Output the [x, y] coordinate of the center of the cell containing the given text.  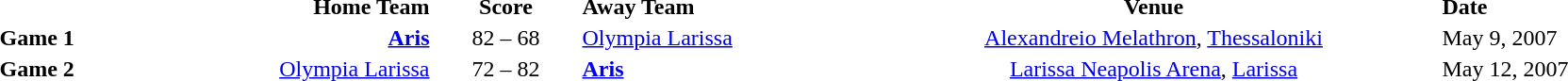
Alexandreio Melathron, Thessaloniki [1154, 38]
82 – 68 [505, 38]
Aris [289, 38]
Olympia Larissa [724, 38]
